Find where the given text appears and provide that cell's center as (x, y) coordinate. 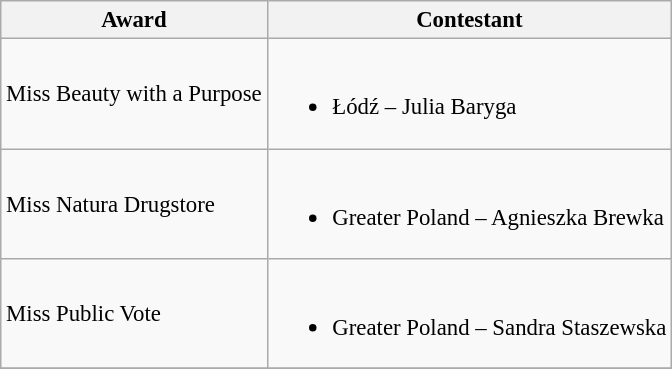
Contestant (470, 20)
Łódź – Julia Baryga (470, 94)
Miss Public Vote (134, 314)
Greater Poland – Agnieszka Brewka (470, 204)
Miss Beauty with a Purpose (134, 94)
Award (134, 20)
Miss Natura Drugstore (134, 204)
Greater Poland – Sandra Staszewska (470, 314)
